Detect which cell encompasses the target text, then output its [X, Y] center coordinate. 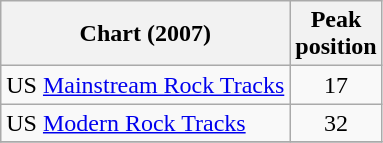
32 [336, 123]
US Mainstream Rock Tracks [146, 85]
Chart (2007) [146, 34]
US Modern Rock Tracks [146, 123]
Peakposition [336, 34]
17 [336, 85]
